Pinpoint the cell where the given text exists, returning its (x, y) midpoint coordinate. 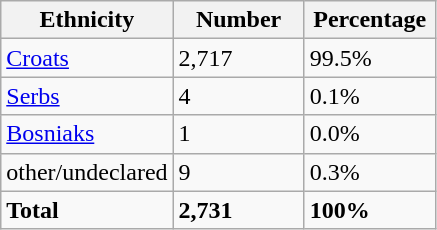
Total (87, 210)
100% (370, 210)
Percentage (370, 20)
Serbs (87, 96)
Croats (87, 58)
Number (238, 20)
2,731 (238, 210)
other/undeclared (87, 172)
Bosniaks (87, 134)
1 (238, 134)
0.1% (370, 96)
99.5% (370, 58)
2,717 (238, 58)
9 (238, 172)
4 (238, 96)
Ethnicity (87, 20)
0.3% (370, 172)
0.0% (370, 134)
